For the text-containing cell, return its midpoint in (X, Y) coordinate format. 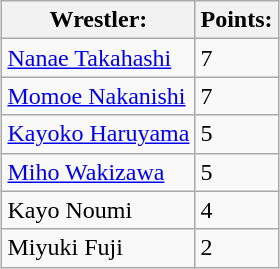
Nanae Takahashi (98, 58)
4 (236, 210)
2 (236, 248)
Points: (236, 20)
Momoe Nakanishi (98, 96)
Kayoko Haruyama (98, 134)
Miho Wakizawa (98, 172)
Miyuki Fuji (98, 248)
Kayo Noumi (98, 210)
Wrestler: (98, 20)
